Search for the cell housing the specified text and yield its [X, Y] center coordinate. 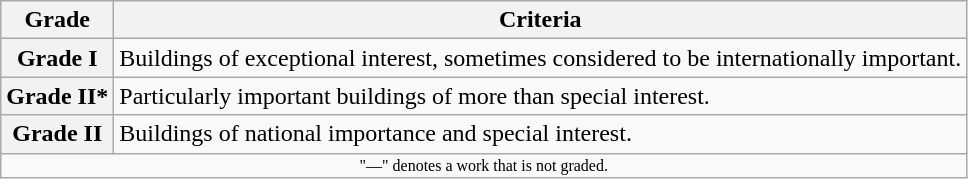
Buildings of national importance and special interest. [540, 134]
Grade II [58, 134]
"—" denotes a work that is not graded. [484, 165]
Criteria [540, 20]
Grade II* [58, 96]
Grade I [58, 58]
Buildings of exceptional interest, sometimes considered to be internationally important. [540, 58]
Particularly important buildings of more than special interest. [540, 96]
Grade [58, 20]
